Output the [X, Y] coordinate of the center of the cell containing the given text.  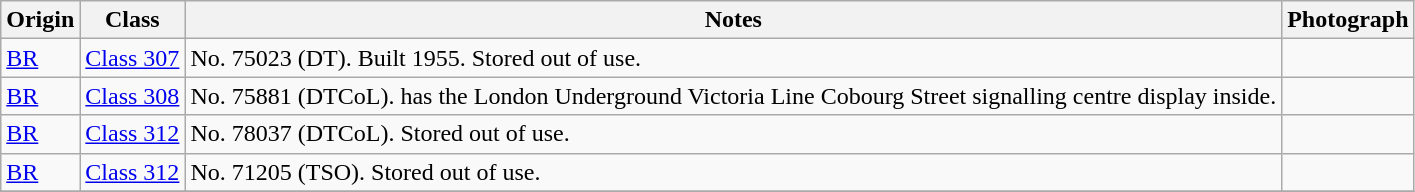
Class 308 [132, 96]
No. 75881 (DTCoL). has the London Underground Victoria Line Cobourg Street signalling centre display inside. [734, 96]
Origin [40, 20]
Notes [734, 20]
No. 78037 (DTCoL). Stored out of use. [734, 134]
Class [132, 20]
No. 75023 (DT). Built 1955. Stored out of use. [734, 58]
No. 71205 (TSO). Stored out of use. [734, 172]
Class 307 [132, 58]
Photograph [1348, 20]
